Determine the (X, Y) coordinate at the center of the cell enclosing the given text.  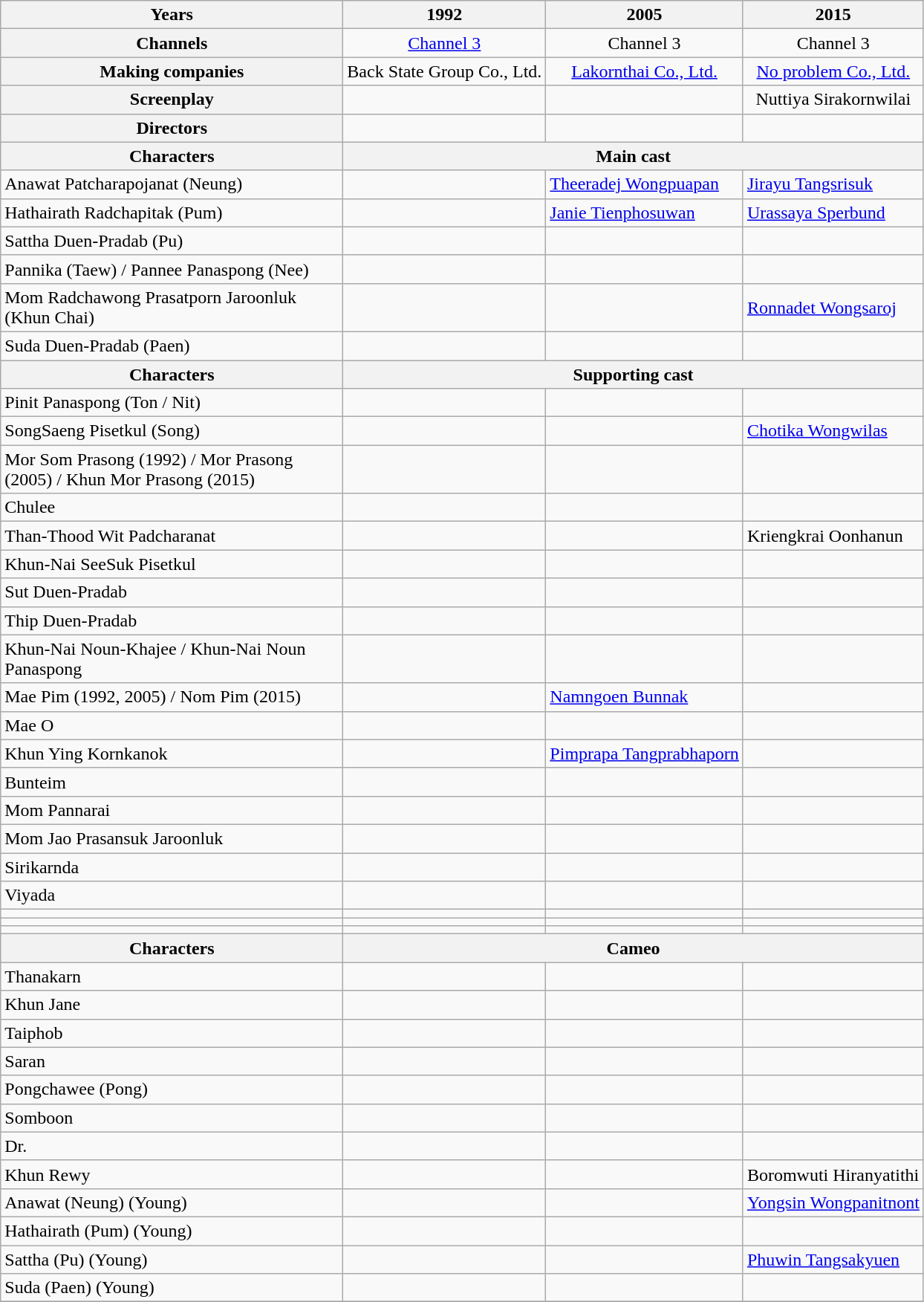
Dr. (172, 1146)
Sattha (Pu) (Young) (172, 1260)
Mom Radchawong Prasatporn Jaroonluk (Khun Chai) (172, 308)
Khun-Nai Noun-Khajee / Khun-Nai Noun Panaspong (172, 658)
Thip Duen-Pradab (172, 621)
Mom Pannarai (172, 810)
Sattha Duen-Pradab (Pu) (172, 241)
Ronnadet Wongsaroj (833, 308)
Hathairath (Pum) (Young) (172, 1231)
Janie Tienphosuwan (645, 213)
Anawat Patcharapojanat (Neung) (172, 184)
Khun Ying Kornkanok (172, 754)
No problem Co., Ltd. (833, 71)
2005 (645, 15)
Directors (172, 128)
Cameo (634, 948)
Pimprapa Tangprabhaporn (645, 754)
Theeradej Wongpuapan (645, 184)
Chotika Wongwilas (833, 431)
Lakornthai Co., Ltd. (645, 71)
SongSaeng Pisetkul (Song) (172, 431)
2015 (833, 15)
Suda Duen-Pradab (Paen) (172, 346)
Than-Thood Wit Padcharanat (172, 536)
Kriengkrai Oonhanun (833, 536)
Thanakarn (172, 976)
Mae O (172, 725)
Saran (172, 1061)
Screenplay (172, 100)
1992 (444, 15)
Anawat (Neung) (Young) (172, 1202)
Khun Jane (172, 1005)
Pongchawee (Pong) (172, 1089)
Yongsin Wongpanitnont (833, 1202)
Main cast (634, 156)
Supporting cast (634, 374)
Back State Group Co., Ltd. (444, 71)
Bunteim (172, 782)
Years (172, 15)
Pinit Panaspong (Ton / Nit) (172, 403)
Khun Rewy (172, 1174)
Boromwuti Hiranyatithi (833, 1174)
Jirayu Tangsrisuk (833, 184)
Namngoen Bunnak (645, 697)
Viyada (172, 895)
Urassaya Sperbund (833, 213)
Taiphob (172, 1033)
Hathairath Radchapitak (Pum) (172, 213)
Mom Jao Prasansuk Jaroonluk (172, 838)
Mae Pim (1992, 2005) / Nom Pim (2015) (172, 697)
Suda (Paen) (Young) (172, 1288)
Chulee (172, 508)
Somboon (172, 1118)
Phuwin Tangsakyuen (833, 1260)
Mor Som Prasong (1992) / Mor Prasong (2005) / Khun Mor Prasong (2015) (172, 470)
Pannika (Taew) / Pannee Panaspong (Nee) (172, 269)
Sut Duen-Pradab (172, 592)
Channels (172, 43)
Nuttiya Sirakornwilai (833, 100)
Sirikarnda (172, 867)
Making companies (172, 71)
Khun-Nai SeeSuk Pisetkul (172, 564)
